Output the (x, y) coordinate of the center of the cell containing the given text.  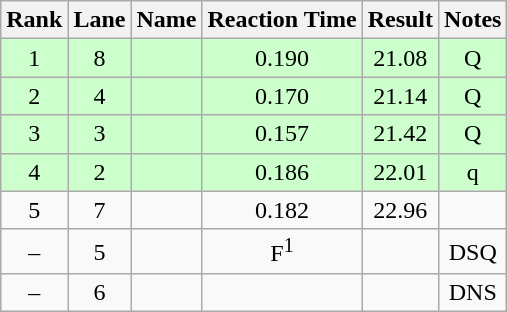
0.186 (282, 172)
6 (100, 293)
DNS (473, 293)
21.42 (400, 134)
Result (400, 20)
0.170 (282, 96)
q (473, 172)
DSQ (473, 252)
F1 (282, 252)
8 (100, 58)
0.190 (282, 58)
Reaction Time (282, 20)
22.01 (400, 172)
21.14 (400, 96)
21.08 (400, 58)
0.157 (282, 134)
22.96 (400, 210)
Rank (34, 20)
7 (100, 210)
Notes (473, 20)
0.182 (282, 210)
Lane (100, 20)
Name (166, 20)
1 (34, 58)
